Pinpoint the cell where the given text exists, returning its [X, Y] midpoint coordinate. 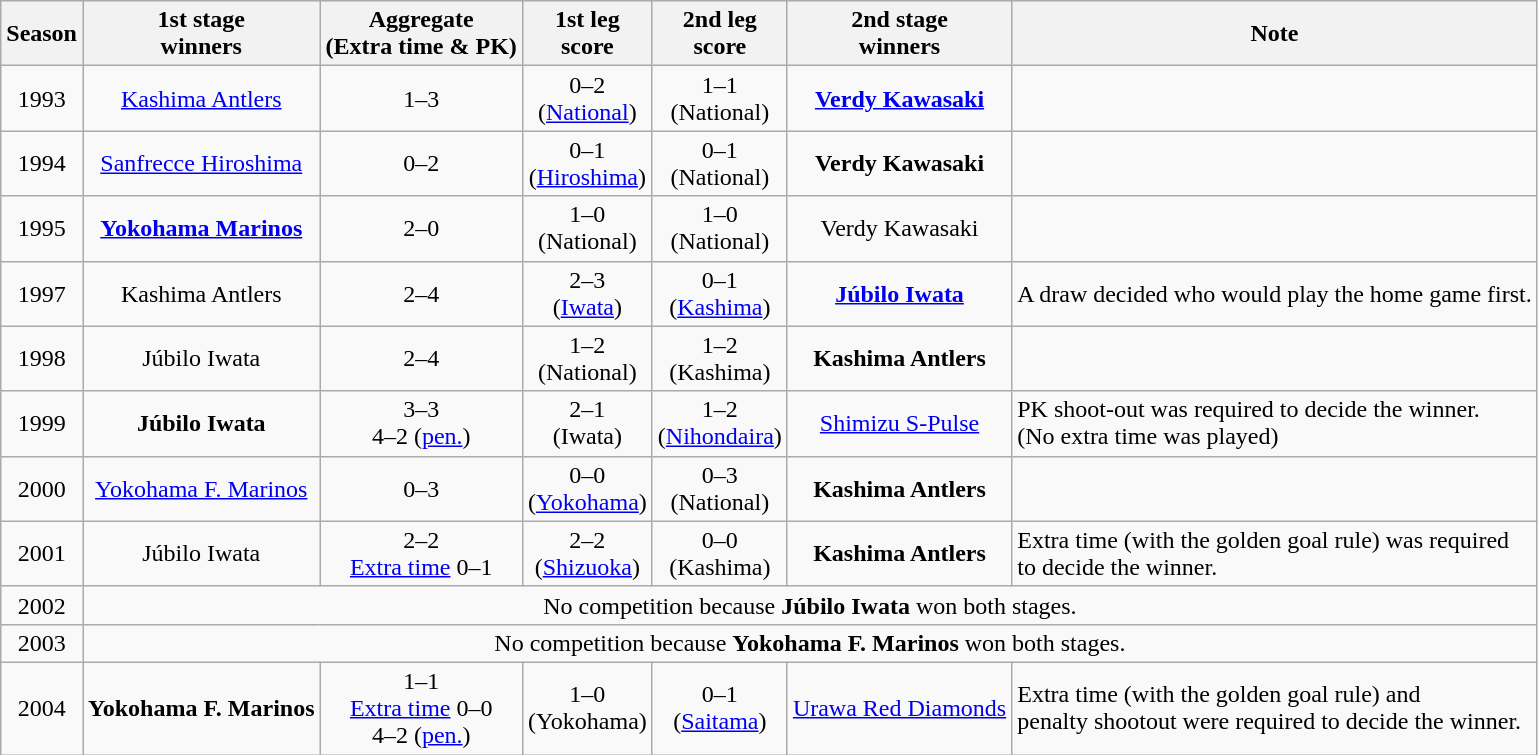
0–2 (National) [587, 98]
0–1 (National) [720, 164]
1998 [42, 358]
0–0 (Kashima) [720, 554]
1997 [42, 294]
0–2 [421, 164]
0–3 (National) [720, 488]
2004 [42, 708]
No competition because Yokohama F. Marinos won both stages. [810, 643]
2–1 (Iwata) [587, 424]
1–0 (Yokohama) [587, 708]
2nd legscore [720, 34]
2000 [42, 488]
1–1 Extra time 0–0 4–2 (pen.) [421, 708]
1995 [42, 228]
0–1 (Hiroshima) [587, 164]
1–1 (National) [720, 98]
Aggregate(Extra time & PK) [421, 34]
2–2 (Shizuoka) [587, 554]
1999 [42, 424]
No competition because Júbilo Iwata won both stages. [810, 605]
2–3 (Iwata) [587, 294]
0–1 (Saitama) [720, 708]
PK shoot-out was required to decide the winner.(No extra time was played) [1275, 424]
Extra time (with the golden goal rule) was required to decide the winner. [1275, 554]
Note [1275, 34]
0–0 (Yokohama) [587, 488]
Extra time (with the golden goal rule) andpenalty shootout were required to decide the winner. [1275, 708]
Season [42, 34]
1–2 (National) [587, 358]
2–0 [421, 228]
3–3 4–2 (pen.) [421, 424]
Sanfrecce Hiroshima [201, 164]
1–3 [421, 98]
1st stagewinners [201, 34]
1–2 (Kashima) [720, 358]
Yokohama Marinos [201, 228]
2002 [42, 605]
1994 [42, 164]
2003 [42, 643]
A draw decided who would play the home game first. [1275, 294]
1993 [42, 98]
2nd stagewinners [899, 34]
2001 [42, 554]
0–3 [421, 488]
Urawa Red Diamonds [899, 708]
Shimizu S-Pulse [899, 424]
1st legscore [587, 34]
0–1 (Kashima) [720, 294]
1–2 (Nihondaira) [720, 424]
2–2 Extra time 0–1 [421, 554]
